Capture the cell that displays the provided text and extract its [x, y] central coordinate. 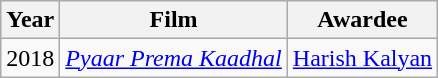
Year [30, 20]
Film [174, 20]
2018 [30, 58]
Pyaar Prema Kaadhal [174, 58]
Awardee [362, 20]
Harish Kalyan [362, 58]
